Determine the (X, Y) coordinate at the center of the cell enclosing the given text.  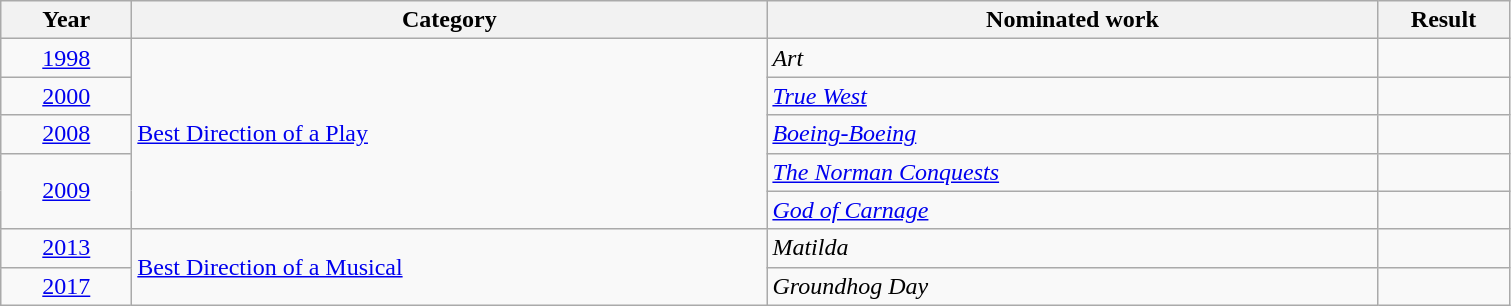
Category (450, 20)
2000 (66, 96)
2008 (66, 134)
True West (1072, 96)
Result (1444, 20)
Nominated work (1072, 20)
Art (1072, 58)
The Norman Conquests (1072, 172)
2013 (66, 248)
Best Direction of a Play (450, 134)
2009 (66, 191)
Groundhog Day (1072, 286)
1998 (66, 58)
God of Carnage (1072, 210)
Best Direction of a Musical (450, 267)
Boeing-Boeing (1072, 134)
Matilda (1072, 248)
Year (66, 20)
2017 (66, 286)
